For the text-containing cell, return its midpoint in [x, y] coordinate format. 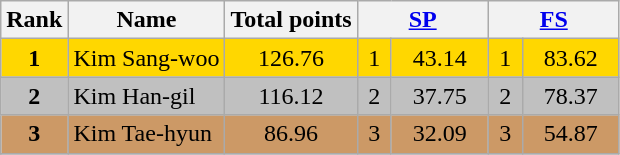
126.76 [291, 58]
Kim Sang-woo [146, 58]
Kim Han-gil [146, 96]
43.14 [440, 58]
37.75 [440, 96]
78.37 [570, 96]
FS [554, 20]
Total points [291, 20]
SP [422, 20]
86.96 [291, 134]
83.62 [570, 58]
32.09 [440, 134]
54.87 [570, 134]
Rank [34, 20]
116.12 [291, 96]
Kim Tae-hyun [146, 134]
Name [146, 20]
